Determine the [x, y] coordinate at the center of the cell enclosing the given text.  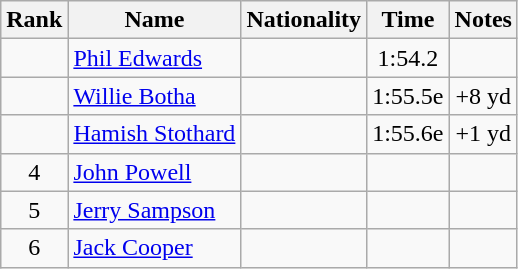
Phil Edwards [154, 58]
+1 yd [483, 134]
Time [408, 20]
1:54.2 [408, 58]
+8 yd [483, 96]
John Powell [154, 172]
6 [34, 248]
Jerry Sampson [154, 210]
Jack Cooper [154, 248]
1:55.5e [408, 96]
Willie Botha [154, 96]
5 [34, 210]
Nationality [304, 20]
Notes [483, 20]
1:55.6e [408, 134]
Rank [34, 20]
4 [34, 172]
Hamish Stothard [154, 134]
Name [154, 20]
